Scan for the cell matching the given text and deliver its (x, y) coordinate at center. 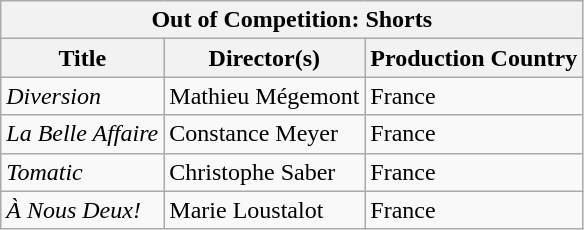
Marie Loustalot (264, 210)
Constance Meyer (264, 134)
La Belle Affaire (82, 134)
Tomatic (82, 172)
Director(s) (264, 58)
À Nous Deux! (82, 210)
Production Country (474, 58)
Christophe Saber (264, 172)
Out of Competition: Shorts (292, 20)
Mathieu Mégemont (264, 96)
Diversion (82, 96)
Title (82, 58)
